Return the [X, Y] coordinate for the center point of the cell that contains the specified text.  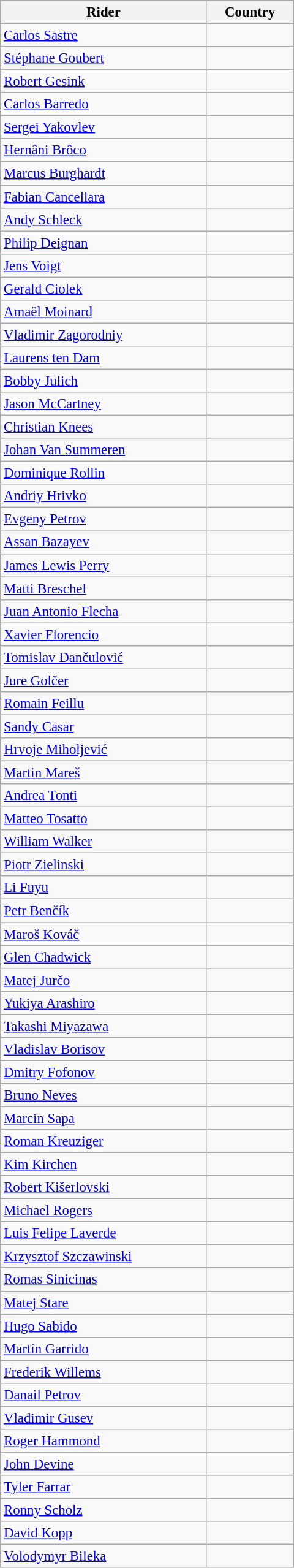
Evgeny Petrov [104, 519]
Frederik Willems [104, 1372]
Philip Deignan [104, 243]
Vladimir Gusev [104, 1418]
Yukiya Arashiro [104, 1003]
Michael Rogers [104, 1211]
Christian Knees [104, 427]
Marcus Burghardt [104, 173]
Sergei Yakovlev [104, 127]
Matti Breschel [104, 588]
Li Fuyu [104, 888]
Jure Golčer [104, 680]
Andriy Hrivko [104, 496]
Robert Kišerlovski [104, 1187]
Romas Sinicinas [104, 1280]
Johan Van Summeren [104, 450]
Dmitry Fofonov [104, 1072]
Bruno Neves [104, 1095]
Hugo Sabido [104, 1326]
Ronny Scholz [104, 1510]
Martín Garrido [104, 1349]
Maroš Kováč [104, 934]
Luis Felipe Laverde [104, 1233]
Hernâni Brôco [104, 150]
Carlos Barredo [104, 104]
Matej Stare [104, 1303]
Andy Schleck [104, 219]
John Devine [104, 1464]
Matteo Tosatto [104, 819]
Andrea Tonti [104, 796]
Laurens ten Dam [104, 358]
Robert Gesink [104, 82]
Juan Antonio Flecha [104, 611]
Amaël Moinard [104, 312]
Roman Kreuziger [104, 1141]
Krzysztof Szczawinski [104, 1257]
Vladimir Zagorodniy [104, 335]
Dominique Rollin [104, 473]
Rider [104, 12]
Tomislav Dančulović [104, 658]
Piotr Zielinski [104, 865]
Gerald Ciolek [104, 289]
Fabian Cancellara [104, 197]
Martin Mareš [104, 773]
Sandy Casar [104, 726]
Volodymyr Bileka [104, 1556]
Marcin Sapa [104, 1118]
Bobby Julich [104, 381]
Stéphane Goubert [104, 58]
Glen Chadwick [104, 957]
James Lewis Perry [104, 565]
Xavier Florencio [104, 634]
William Walker [104, 842]
Takashi Miyazawa [104, 1026]
Hrvoje Miholjević [104, 750]
David Kopp [104, 1533]
Assan Bazayev [104, 542]
Petr Benčík [104, 911]
Kim Kirchen [104, 1165]
Tyler Farrar [104, 1487]
Country [250, 12]
Roger Hammond [104, 1441]
Romain Feillu [104, 704]
Jason McCartney [104, 404]
Matej Jurčo [104, 980]
Vladislav Borisov [104, 1049]
Danail Petrov [104, 1395]
Carlos Sastre [104, 36]
Jens Voigt [104, 265]
